Extract the (x, y) coordinate from the center of the cell holding the provided text.  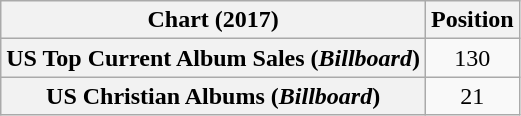
US Christian Albums (Billboard) (214, 96)
Position (472, 20)
US Top Current Album Sales (Billboard) (214, 58)
130 (472, 58)
Chart (2017) (214, 20)
21 (472, 96)
